Scan for the cell matching the given text and deliver its (x, y) coordinate at center. 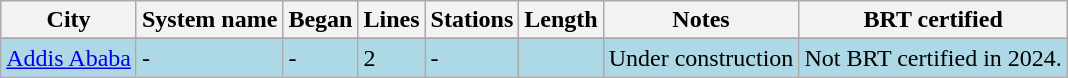
BRT certified (933, 20)
City (69, 20)
Notes (701, 20)
Lines (392, 20)
System name (209, 20)
2 (392, 58)
Under construction (701, 58)
Length (561, 20)
Addis Ababa (69, 58)
Began (320, 20)
Not BRT certified in 2024. (933, 58)
Stations (472, 20)
